Find where the given text appears and provide that cell's center as [x, y] coordinate. 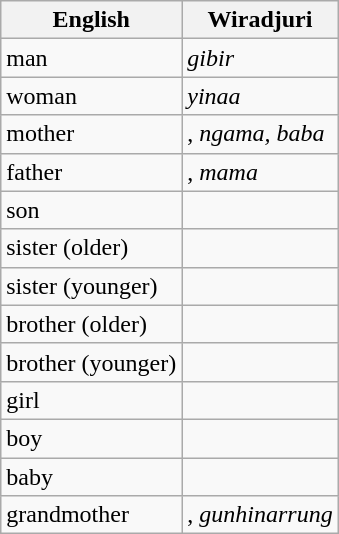
woman [92, 96]
Wiradjuri [260, 20]
sister (older) [92, 248]
man [92, 58]
boy [92, 438]
, gunhinarrung [260, 515]
, mama [260, 172]
mother [92, 134]
girl [92, 400]
grandmother [92, 515]
baby [92, 477]
father [92, 172]
gibir [260, 58]
yinaa [260, 96]
brother (younger) [92, 362]
, ngama, baba [260, 134]
English [92, 20]
sister (younger) [92, 286]
son [92, 210]
brother (older) [92, 324]
